Detect which cell encompasses the target text, then output its (x, y) center coordinate. 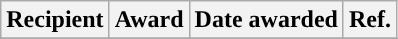
Date awarded (266, 20)
Ref. (370, 20)
Recipient (55, 20)
Award (149, 20)
